Detect which cell encompasses the target text, then output its [x, y] center coordinate. 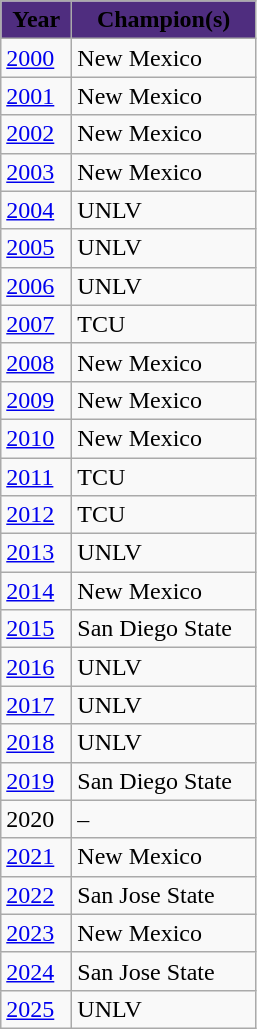
2000 [36, 58]
Year [36, 20]
Champion(s) [164, 20]
2017 [36, 705]
2007 [36, 324]
2012 [36, 515]
2005 [36, 248]
2025 [36, 1009]
2003 [36, 172]
2024 [36, 971]
2018 [36, 743]
2008 [36, 362]
2010 [36, 438]
2016 [36, 667]
2004 [36, 210]
2019 [36, 781]
– [164, 819]
2022 [36, 895]
2020 [36, 819]
2023 [36, 933]
2009 [36, 400]
2002 [36, 134]
2014 [36, 591]
2013 [36, 553]
2011 [36, 477]
2001 [36, 96]
2006 [36, 286]
2015 [36, 629]
2021 [36, 857]
